Locate the cell with the specified text and output its (x, y) center coordinate. 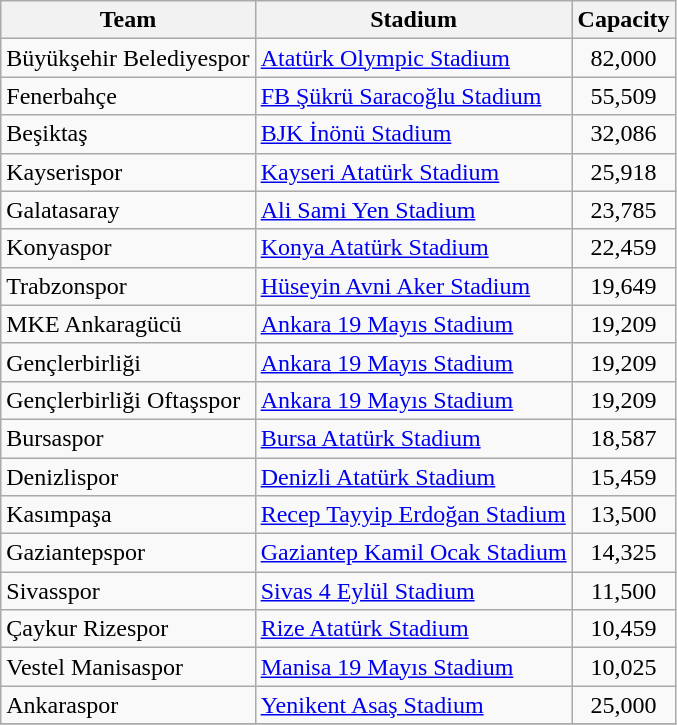
Konya Atatürk Stadium (414, 248)
Trabzonspor (128, 286)
22,459 (624, 248)
10,025 (624, 667)
18,587 (624, 438)
BJK İnönü Stadium (414, 134)
FB Şükrü Saracoğlu Stadium (414, 96)
Recep Tayyip Erdoğan Stadium (414, 515)
Çaykur Rizespor (128, 629)
Denizli Atatürk Stadium (414, 477)
Capacity (624, 20)
MKE Ankaragücü (128, 324)
14,325 (624, 553)
Gençlerbirliği Oftaşspor (128, 400)
Ankaraspor (128, 705)
Team (128, 20)
Fenerbahçe (128, 96)
Manisa 19 Mayıs Stadium (414, 667)
Denizlispor (128, 477)
Ali Sami Yen Stadium (414, 210)
13,500 (624, 515)
Galatasaray (128, 210)
19,649 (624, 286)
Beşiktaş (128, 134)
Sivas 4 Eylül Stadium (414, 591)
Kasımpaşa (128, 515)
11,500 (624, 591)
Büyükşehir Belediyespor (128, 58)
Kayseri Atatürk Stadium (414, 172)
Gaziantep Kamil Ocak Stadium (414, 553)
Bursa Atatürk Stadium (414, 438)
82,000 (624, 58)
Hüseyin Avni Aker Stadium (414, 286)
25,918 (624, 172)
Konyaspor (128, 248)
Gaziantepspor (128, 553)
25,000 (624, 705)
Gençlerbirliği (128, 362)
10,459 (624, 629)
Stadium (414, 20)
23,785 (624, 210)
Yenikent Asaş Stadium (414, 705)
15,459 (624, 477)
Sivasspor (128, 591)
Vestel Manisaspor (128, 667)
32,086 (624, 134)
Bursaspor (128, 438)
Rize Atatürk Stadium (414, 629)
Kayserispor (128, 172)
55,509 (624, 96)
Atatürk Olympic Stadium (414, 58)
